Search for the cell housing the specified text and yield its [X, Y] center coordinate. 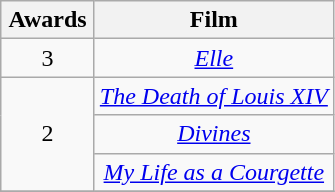
2 [48, 134]
The Death of Louis XIV [214, 96]
Elle [214, 58]
Divines [214, 134]
Film [214, 20]
My Life as a Courgette [214, 172]
Awards [48, 20]
3 [48, 58]
